Pinpoint the cell where the given text exists, returning its (X, Y) midpoint coordinate. 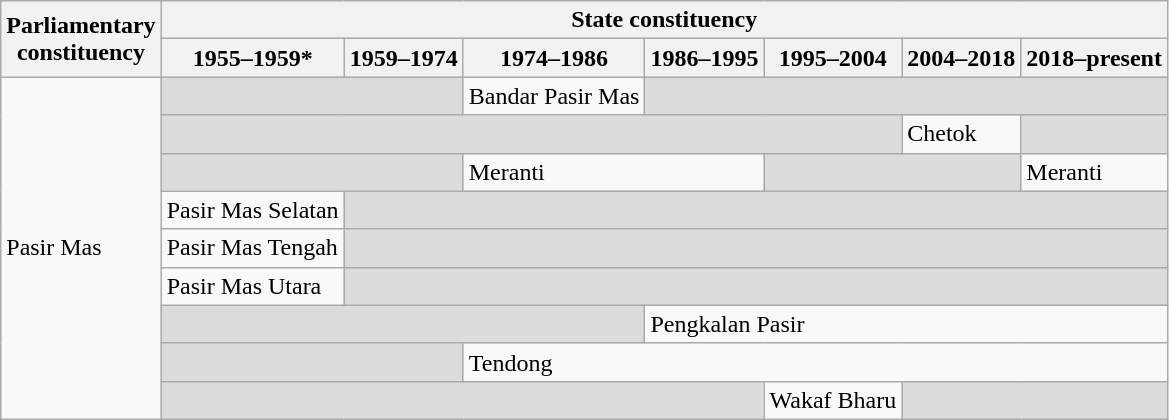
Wakaf Bharu (833, 400)
2004–2018 (962, 58)
1986–1995 (704, 58)
Pasir Mas (81, 248)
2018–present (1094, 58)
1955–1959* (252, 58)
Tendong (815, 362)
Pasir Mas Utara (252, 286)
Parliamentaryconstituency (81, 39)
1959–1974 (404, 58)
State constituency (664, 20)
Pasir Mas Selatan (252, 210)
Chetok (962, 134)
Bandar Pasir Mas (554, 96)
1974–1986 (554, 58)
Pasir Mas Tengah (252, 248)
1995–2004 (833, 58)
Pengkalan Pasir (906, 324)
